Find where the given text appears and provide that cell's center as (x, y) coordinate. 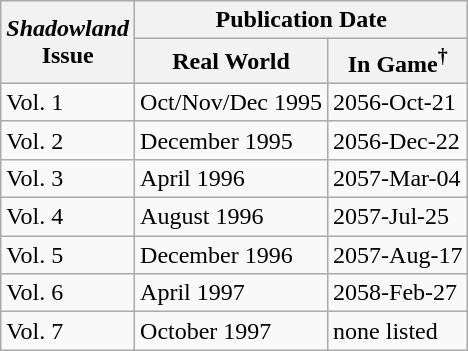
Vol. 7 (68, 331)
August 1996 (232, 217)
2056-Oct-21 (398, 102)
December 1996 (232, 255)
April 1997 (232, 293)
Vol. 6 (68, 293)
Publication Date (302, 20)
Vol. 1 (68, 102)
October 1997 (232, 331)
2057-Mar-04 (398, 178)
Oct/Nov/Dec 1995 (232, 102)
ShadowlandIssue (68, 42)
Vol. 5 (68, 255)
April 1996 (232, 178)
December 1995 (232, 140)
2057-Jul-25 (398, 217)
2056-Dec-22 (398, 140)
2058-Feb-27 (398, 293)
Real World (232, 62)
2057-Aug-17 (398, 255)
Vol. 2 (68, 140)
none listed (398, 331)
Vol. 4 (68, 217)
Vol. 3 (68, 178)
In Game† (398, 62)
